Locate the cell with the specified text and output its (x, y) center coordinate. 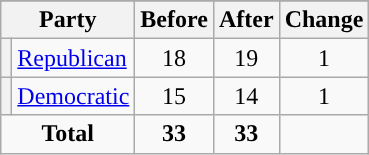
Before (174, 20)
Republican (74, 58)
14 (246, 96)
Democratic (74, 96)
19 (246, 58)
Change (324, 20)
18 (174, 58)
Party (68, 20)
After (246, 20)
15 (174, 96)
Total (68, 134)
